Pinpoint the cell where the given text exists, returning its (x, y) midpoint coordinate. 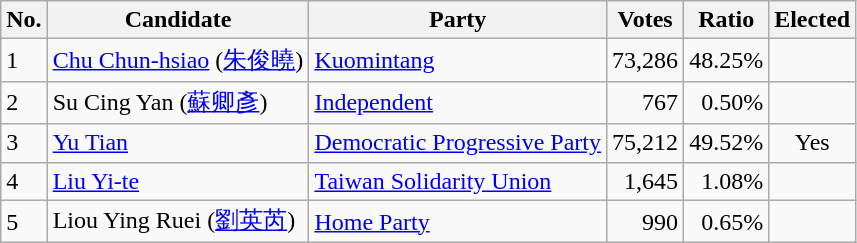
5 (24, 222)
0.65% (726, 222)
Party (458, 20)
0.50% (726, 102)
Su Cing Yan (蘇卿彥) (178, 102)
Independent (458, 102)
Democratic Progressive Party (458, 143)
Kuomintang (458, 60)
73,286 (646, 60)
2 (24, 102)
1 (24, 60)
1.08% (726, 181)
Liu Yi-te (178, 181)
1,645 (646, 181)
990 (646, 222)
Elected (812, 20)
Votes (646, 20)
49.52% (726, 143)
Liou Ying Ruei (劉英芮) (178, 222)
4 (24, 181)
3 (24, 143)
75,212 (646, 143)
Yes (812, 143)
Yu Tian (178, 143)
No. (24, 20)
767 (646, 102)
Candidate (178, 20)
Ratio (726, 20)
Taiwan Solidarity Union (458, 181)
Chu Chun-hsiao (朱俊曉) (178, 60)
48.25% (726, 60)
Home Party (458, 222)
